Return the [x, y] coordinate for the center point of the cell that contains the specified text.  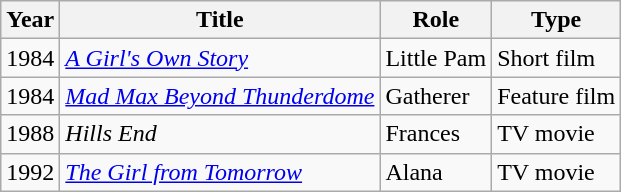
Role [436, 20]
Mad Max Beyond Thunderdome [220, 96]
Frances [436, 134]
Feature film [556, 96]
Type [556, 20]
A Girl's Own Story [220, 58]
The Girl from Tomorrow [220, 172]
Title [220, 20]
Little Pam [436, 58]
Short film [556, 58]
Gatherer [436, 96]
Alana [436, 172]
Hills End [220, 134]
Year [30, 20]
1992 [30, 172]
1988 [30, 134]
